Pinpoint the cell where the given text exists, returning its [x, y] midpoint coordinate. 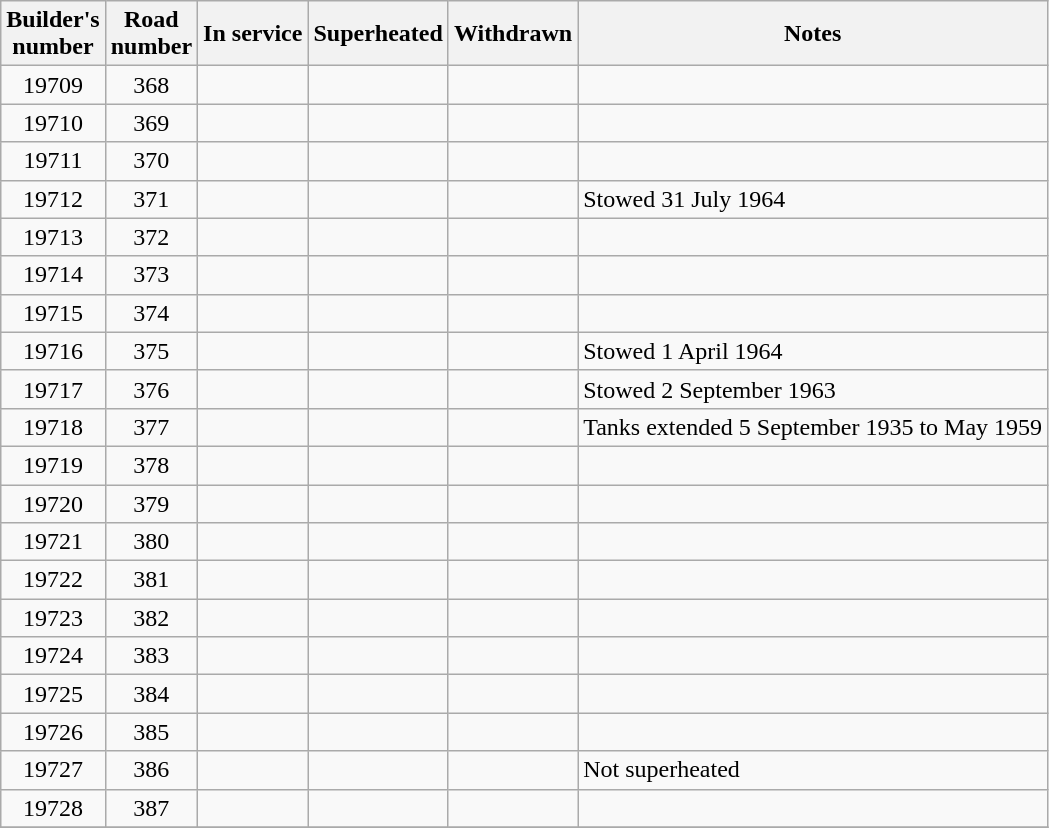
19714 [53, 275]
19727 [53, 770]
19718 [53, 427]
374 [151, 313]
19716 [53, 351]
377 [151, 427]
19709 [53, 85]
380 [151, 542]
372 [151, 237]
381 [151, 580]
Superheated [378, 34]
19715 [53, 313]
373 [151, 275]
19724 [53, 656]
Roadnumber [151, 34]
387 [151, 808]
19712 [53, 199]
19713 [53, 237]
Stowed 31 July 1964 [813, 199]
19717 [53, 389]
In service [253, 34]
Tanks extended 5 September 1935 to May 1959 [813, 427]
Builder'snumber [53, 34]
383 [151, 656]
19728 [53, 808]
382 [151, 618]
368 [151, 85]
19722 [53, 580]
19719 [53, 465]
384 [151, 694]
386 [151, 770]
371 [151, 199]
375 [151, 351]
385 [151, 732]
19726 [53, 732]
369 [151, 123]
19723 [53, 618]
19725 [53, 694]
Not superheated [813, 770]
19720 [53, 503]
370 [151, 161]
Stowed 1 April 1964 [813, 351]
19721 [53, 542]
Stowed 2 September 1963 [813, 389]
379 [151, 503]
Withdrawn [512, 34]
19711 [53, 161]
19710 [53, 123]
378 [151, 465]
376 [151, 389]
Notes [813, 34]
